Detect which cell encompasses the target text, then output its [X, Y] center coordinate. 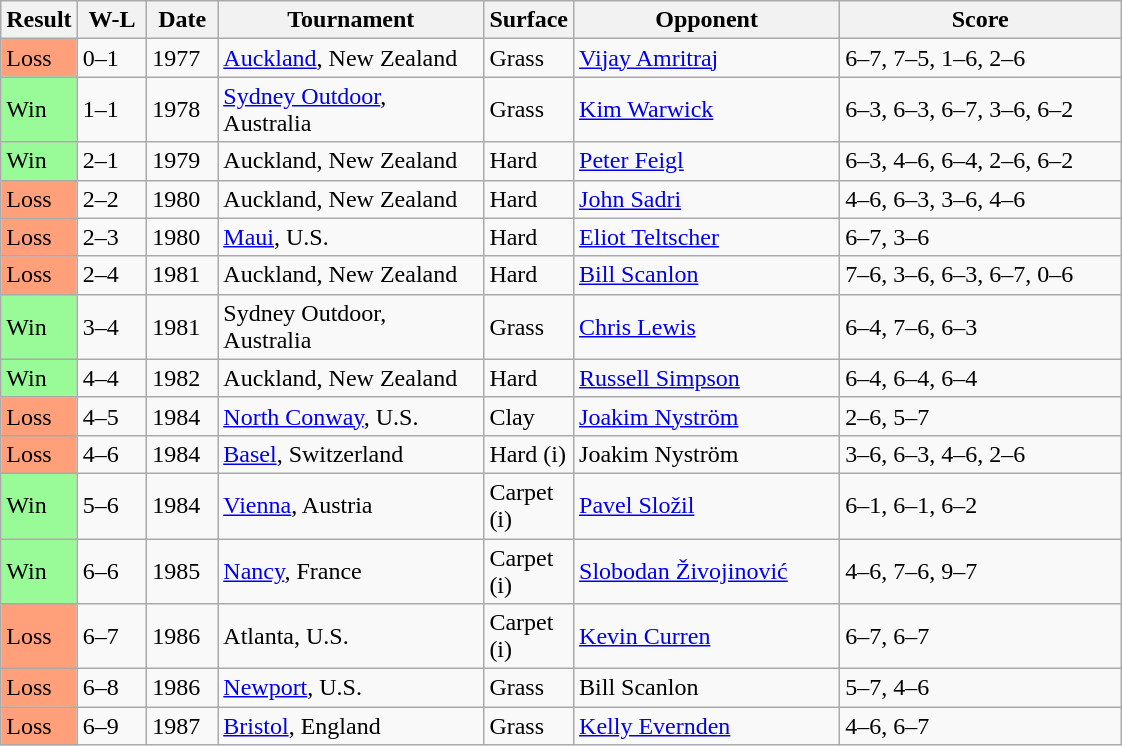
6–7, 3–6 [980, 237]
6–7, 7–5, 1–6, 2–6 [980, 58]
5–6 [112, 506]
6–7 [112, 636]
Newport, U.S. [351, 688]
4–5 [112, 416]
Tournament [351, 20]
1987 [182, 726]
Vijay Amritraj [707, 58]
2–3 [112, 237]
6–4, 7–6, 6–3 [980, 326]
Chris Lewis [707, 326]
4–4 [112, 378]
Nancy, France [351, 570]
6–4, 6–4, 6–4 [980, 378]
6–7, 6–7 [980, 636]
4–6, 7–6, 9–7 [980, 570]
Kelly Evernden [707, 726]
Result [39, 20]
6–6 [112, 570]
6–9 [112, 726]
Score [980, 20]
6–8 [112, 688]
Date [182, 20]
Slobodan Živojinović [707, 570]
Hard (i) [529, 454]
1977 [182, 58]
Bristol, England [351, 726]
John Sadri [707, 199]
2–2 [112, 199]
3–6, 6–3, 4–6, 2–6 [980, 454]
5–7, 4–6 [980, 688]
4–6, 6–3, 3–6, 4–6 [980, 199]
4–6, 6–7 [980, 726]
Maui, U.S. [351, 237]
North Conway, U.S. [351, 416]
W-L [112, 20]
Opponent [707, 20]
Vienna, Austria [351, 506]
1985 [182, 570]
Kim Warwick [707, 110]
6–3, 6–3, 6–7, 3–6, 6–2 [980, 110]
0–1 [112, 58]
Kevin Curren [707, 636]
6–1, 6–1, 6–2 [980, 506]
Peter Feigl [707, 161]
1978 [182, 110]
2–1 [112, 161]
Russell Simpson [707, 378]
Surface [529, 20]
7–6, 3–6, 6–3, 6–7, 0–6 [980, 275]
4–6 [112, 454]
Clay [529, 416]
Basel, Switzerland [351, 454]
6–3, 4–6, 6–4, 2–6, 6–2 [980, 161]
2–6, 5–7 [980, 416]
2–4 [112, 275]
1–1 [112, 110]
1982 [182, 378]
1979 [182, 161]
3–4 [112, 326]
Eliot Teltscher [707, 237]
Atlanta, U.S. [351, 636]
Pavel Složil [707, 506]
